Capture the cell that displays the provided text and extract its (X, Y) central coordinate. 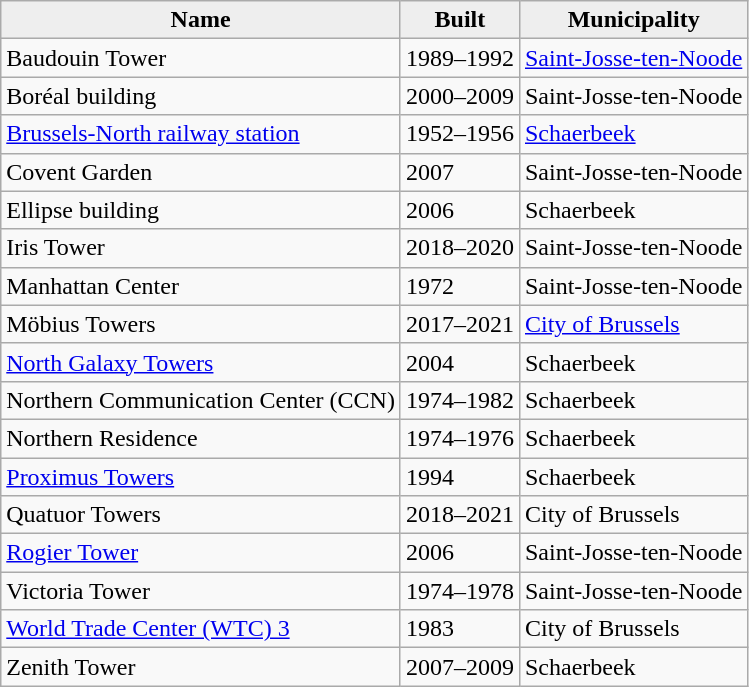
Northern Communication Center (CCN) (201, 400)
Baudouin Tower (201, 58)
2004 (460, 362)
Covent Garden (201, 172)
Built (460, 20)
Northern Residence (201, 438)
Möbius Towers (201, 324)
1974–1982 (460, 400)
1974–1976 (460, 438)
2018–2021 (460, 515)
Brussels-North railway station (201, 134)
Name (201, 20)
1983 (460, 629)
2017–2021 (460, 324)
North Galaxy Towers (201, 362)
Iris Tower (201, 248)
1989–1992 (460, 58)
2007–2009 (460, 667)
2000–2009 (460, 96)
Ellipse building (201, 210)
2018–2020 (460, 248)
Victoria Tower (201, 591)
Rogier Tower (201, 553)
Boréal building (201, 96)
1952–1956 (460, 134)
Quatuor Towers (201, 515)
Manhattan Center (201, 286)
1974–1978 (460, 591)
2007 (460, 172)
1994 (460, 477)
Proximus Towers (201, 477)
Zenith Tower (201, 667)
Municipality (633, 20)
World Trade Center (WTC) 3 (201, 629)
1972 (460, 286)
